Search for the cell housing the specified text and yield its [x, y] center coordinate. 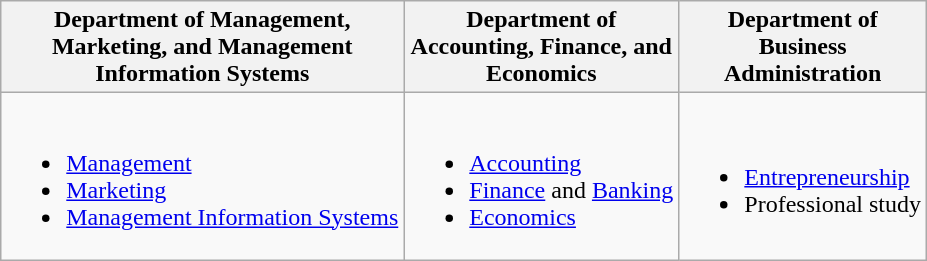
AccountingFinance and BankingEconomics [542, 176]
ManagementMarketingManagement Information Systems [202, 176]
Department of Management, Marketing, and Management Information Systems [202, 47]
Department of Accounting, Finance, and Economics [542, 47]
Department of Business Administration [803, 47]
EntrepreneurshipProfessional study [803, 176]
